Output the [X, Y] coordinate of the center of the cell containing the given text.  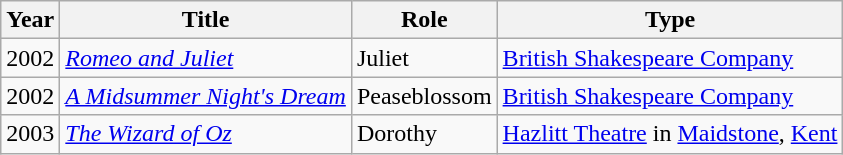
Dorothy [424, 134]
Type [670, 20]
Hazlitt Theatre in Maidstone, Kent [670, 134]
Title [206, 20]
Juliet [424, 58]
The Wizard of Oz [206, 134]
Peaseblossom [424, 96]
2003 [30, 134]
Year [30, 20]
A Midsummer Night's Dream [206, 96]
Romeo and Juliet [206, 58]
Role [424, 20]
